Scan for the cell matching the given text and deliver its [x, y] coordinate at center. 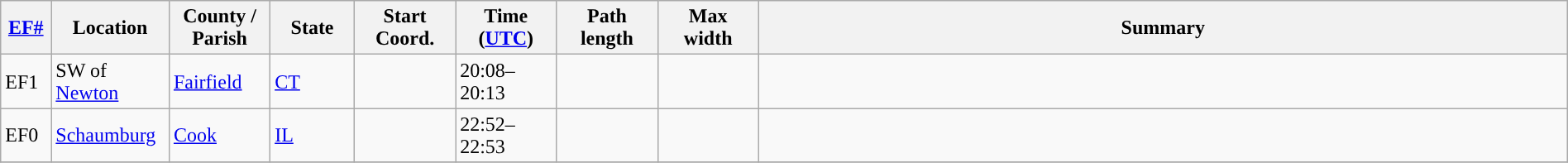
County / Parish [219, 28]
20:08–20:13 [506, 81]
EF# [26, 28]
Path length [607, 28]
Schaumburg [111, 136]
Location [111, 28]
EF0 [26, 136]
Time (UTC) [506, 28]
Max width [708, 28]
IL [313, 136]
22:52–22:53 [506, 136]
Cook [219, 136]
CT [313, 81]
State [313, 28]
SW of Newton [111, 81]
EF1 [26, 81]
Summary [1163, 28]
Fairfield [219, 81]
Start Coord. [404, 28]
